Search for the cell housing the specified text and yield its [X, Y] center coordinate. 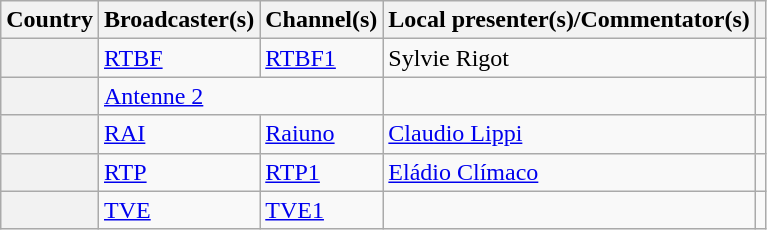
TVE [178, 210]
Country [50, 20]
Channel(s) [322, 20]
Broadcaster(s) [178, 20]
Eládio Clímaco [570, 172]
Sylvie Rigot [570, 58]
RTBF1 [322, 58]
Antenne 2 [240, 96]
RTP [178, 172]
Local presenter(s)/Commentator(s) [570, 20]
RAI [178, 134]
Raiuno [322, 134]
TVE1 [322, 210]
Claudio Lippi [570, 134]
RTBF [178, 58]
RTP1 [322, 172]
